Identify which cell holds the provided text, then report its [x, y] central coordinate. 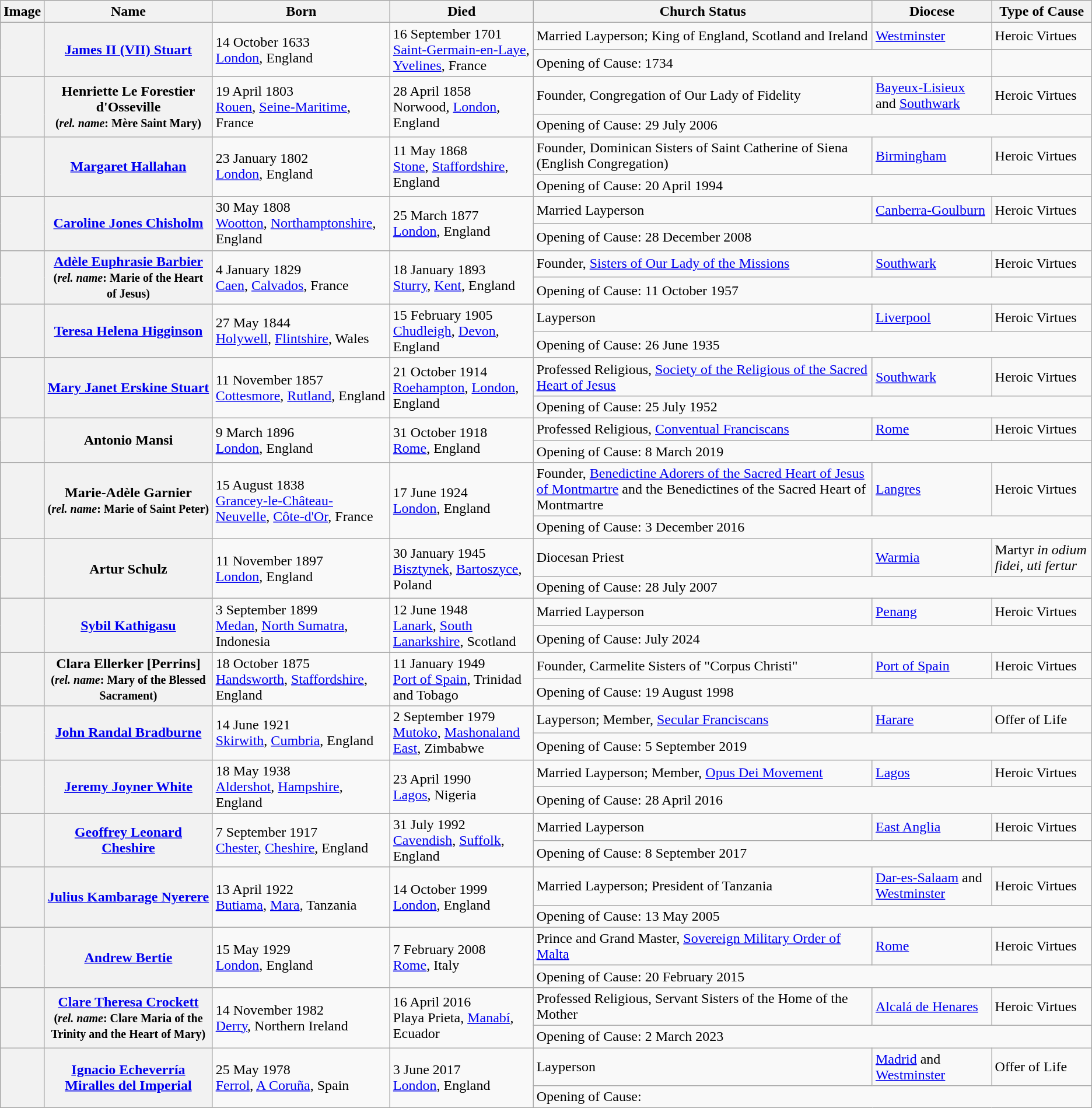
15 May 1929 London, England [301, 957]
2 September 1979 Mutoko, Mashonaland East, Zimbabwe [461, 733]
12 June 1948 Lanark, South Lanarkshire, Scotland [461, 625]
Opening of Cause: 28 April 2016 [812, 800]
Canberra-Goulburn [932, 210]
30 January 1945 Bisztynek, Bartoszyce, Poland [461, 568]
Sybil Kathigasu [128, 625]
Opening of Cause: 28 July 2007 [812, 588]
Henriette Le Forestier d'Osseville (rel. name: Mère Saint Mary) [128, 106]
Type of Cause [1042, 12]
Andrew Bertie [128, 957]
Marie-Adèle Garnier (rel. name: Marie of Saint Peter) [128, 501]
3 June 2017 London, England [461, 1078]
7 September 1917 Chester, Cheshire, England [301, 840]
Opening of Cause: 20 April 1994 [812, 186]
16 September 1701 Saint-Germain-en-Laye, Yvelines, France [461, 50]
Opening of Cause: 25 July 1952 [812, 407]
Antonio Mansi [128, 440]
Artur Schulz [128, 568]
11 November 1897 London, England [301, 568]
Married Layperson; King of England, Scotland and Ireland [702, 36]
28 April 1858 Norwood, London, England [461, 106]
14 October 1633 London, England [301, 50]
18 October 1875 Handsworth, Staffordshire, England [301, 679]
Professed Religious, Society of the Religious of the Sacred Heart of Jesus [702, 377]
Opening of Cause: 3 December 2016 [812, 527]
Opening of Cause: 19 August 1998 [812, 693]
Layperson; Member, Secular Franciscans [702, 719]
Opening of Cause: 11 October 1957 [812, 291]
Clare Theresa Crockett (rel. name: Clare Maria of the Trinity and the Heart of Mary) [128, 1018]
Madrid and Westminster [932, 1067]
Warmia [932, 558]
Jeremy Joyner White [128, 787]
Opening of Cause: 8 March 2019 [812, 451]
14 November 1982 Derry, Northern Ireland [301, 1018]
Name [128, 12]
Diocesan Priest [702, 558]
14 October 1999 London, England [461, 897]
Founder, Sisters of Our Lady of the Missions [702, 264]
Julius Kambarage Nyerere [128, 897]
30 May 1808 Wootton, Northamptonshire, England [301, 223]
23 January 1802 London, England [301, 167]
Prince and Grand Master, Sovereign Military Order of Malta [702, 946]
Adèle Euphrasie Barbier(rel. name: Marie of the Heart of Jesus) [128, 277]
Opening of Cause: July 2024 [812, 639]
Married Layperson; Member, Opus Dei Movement [702, 773]
9 March 1896 London, England [301, 440]
18 May 1938 Aldershot, Hampshire, England [301, 787]
Penang [932, 612]
15 August 1838 Grancey-le-Château-Neuvelle, Côte-d'Or, France [301, 501]
Opening of Cause: 28 December 2008 [812, 237]
Founder, Benedictine Adorers of the Sacred Heart of Jesus of Montmartre and the Benedictines of the Sacred Heart of Montmartre [702, 490]
4 January 1829 Caen, Calvados, France [301, 277]
Harare [932, 719]
7 February 2008 Rome, Italy [461, 957]
Liverpool [932, 317]
Opening of Cause: 29 July 2006 [812, 125]
15 February 1905 Chudleigh, Devon, England [461, 331]
Opening of Cause: 5 September 2019 [812, 746]
Birmingham [932, 155]
Mary Janet Erskine Stuart [128, 387]
Bayeux-Lisieux and Southwark [932, 96]
25 March 1877 London, England [461, 223]
Port of Spain [932, 666]
25 May 1978 Ferrol, A Coruña, Spain [301, 1078]
East Anglia [932, 827]
Died [461, 12]
Founder, Carmelite Sisters of "Corpus Christi" [702, 666]
Opening of Cause: 8 September 2017 [812, 854]
Clara Ellerker [Perrins] (rel. name: Mary of the Blessed Sacrament) [128, 679]
21 October 1914 Roehampton, London, England [461, 387]
11 November 1857 Cottesmore, Rutland, England [301, 387]
11 May 1868 Stone, Staffordshire, England [461, 167]
13 April 1922 Butiama, Mara, Tanzania [301, 897]
Opening of Cause: 26 June 1935 [812, 344]
18 January 1893 Sturry, Kent, England [461, 277]
27 May 1844 Holywell, Flintshire, Wales [301, 331]
Langres [932, 490]
Alcalá de Henares [932, 1006]
16 April 2016 Playa Prieta, Manabí, Ecuador [461, 1018]
Teresa Helena Higginson [128, 331]
11 January 1949 Port of Spain, Trinidad and Tobago [461, 679]
Founder, Dominican Sisters of Saint Catherine of Siena (English Congregation) [702, 155]
Founder, Congregation of Our Lady of Fidelity [702, 96]
17 June 1924 London, England [461, 501]
Margaret Hallahan [128, 167]
Opening of Cause: 1734 [762, 63]
31 July 1992 Cavendish, Suffolk, England [461, 840]
Professed Religious, Conventual Franciscans [702, 429]
Dar-es-Salaam and Westminster [932, 886]
Caroline Jones Chisholm [128, 223]
31 October 1918 Rome, England [461, 440]
Image [22, 12]
Opening of Cause: 2 March 2023 [812, 1036]
Martyr in odium fidei, uti fertur [1042, 558]
14 June 1921 Skirwith, Cumbria, England [301, 733]
23 April 1990 Lagos, Nigeria [461, 787]
Opening of Cause: 13 May 2005 [812, 916]
Ignacio Echeverría Miralles del Imperial [128, 1078]
James II (VII) Stuart [128, 50]
19 April 1803 Rouen, Seine-Maritime, France [301, 106]
Professed Religious, Servant Sisters of the Home of the Mother [702, 1006]
Church Status [702, 12]
Diocese [932, 12]
3 September 1899 Medan, North Sumatra, Indonesia [301, 625]
Opening of Cause: 20 February 2015 [812, 976]
John Randal Bradburne [128, 733]
Westminster [932, 36]
Opening of Cause: [812, 1097]
Married Layperson; President of Tanzania [702, 886]
Geoffrey Leonard Cheshire [128, 840]
Lagos [932, 773]
Born [301, 12]
